Return [X, Y] of the center of cell containing provided text 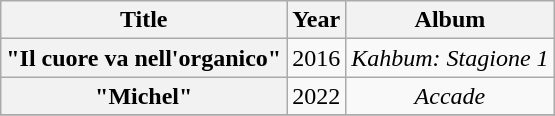
2016 [316, 58]
Accade [450, 96]
2022 [316, 96]
"Il cuore va nell'organico" [144, 58]
"Michel" [144, 96]
Title [144, 20]
Year [316, 20]
Kahbum: Stagione 1 [450, 58]
Album [450, 20]
